Find where the given text appears and provide that cell's center as [x, y] coordinate. 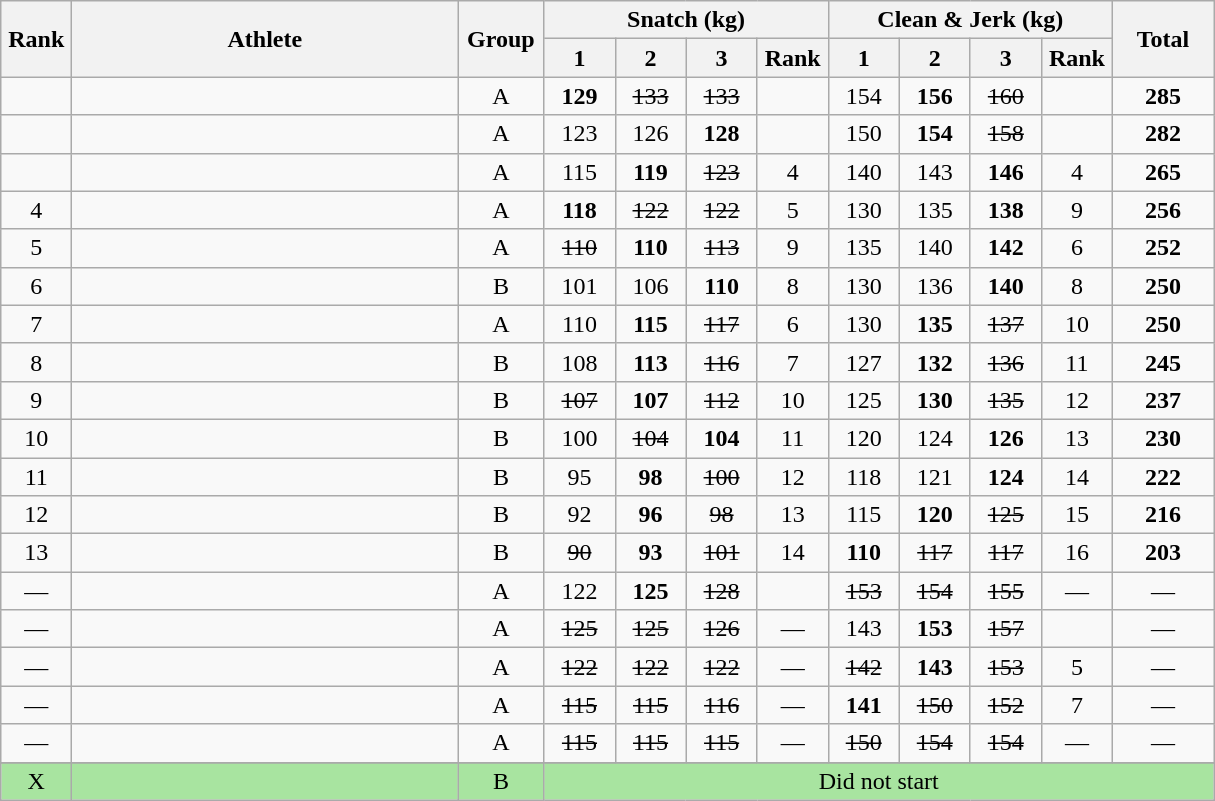
119 [650, 172]
95 [580, 477]
121 [934, 477]
137 [1006, 324]
141 [864, 705]
92 [580, 515]
285 [1162, 96]
252 [1162, 248]
108 [580, 362]
Snatch (kg) [686, 20]
230 [1162, 438]
158 [1006, 134]
156 [934, 96]
138 [1006, 210]
90 [580, 553]
282 [1162, 134]
222 [1162, 477]
152 [1006, 705]
237 [1162, 400]
Athlete [265, 39]
93 [650, 553]
132 [934, 362]
256 [1162, 210]
127 [864, 362]
203 [1162, 553]
X [36, 781]
Clean & Jerk (kg) [970, 20]
96 [650, 515]
Total [1162, 39]
146 [1006, 172]
216 [1162, 515]
15 [1076, 515]
155 [1006, 591]
245 [1162, 362]
16 [1076, 553]
160 [1006, 96]
106 [650, 286]
Group [501, 39]
112 [722, 400]
157 [1006, 629]
Did not start [879, 781]
129 [580, 96]
265 [1162, 172]
